Capture the cell that displays the provided text and extract its (X, Y) central coordinate. 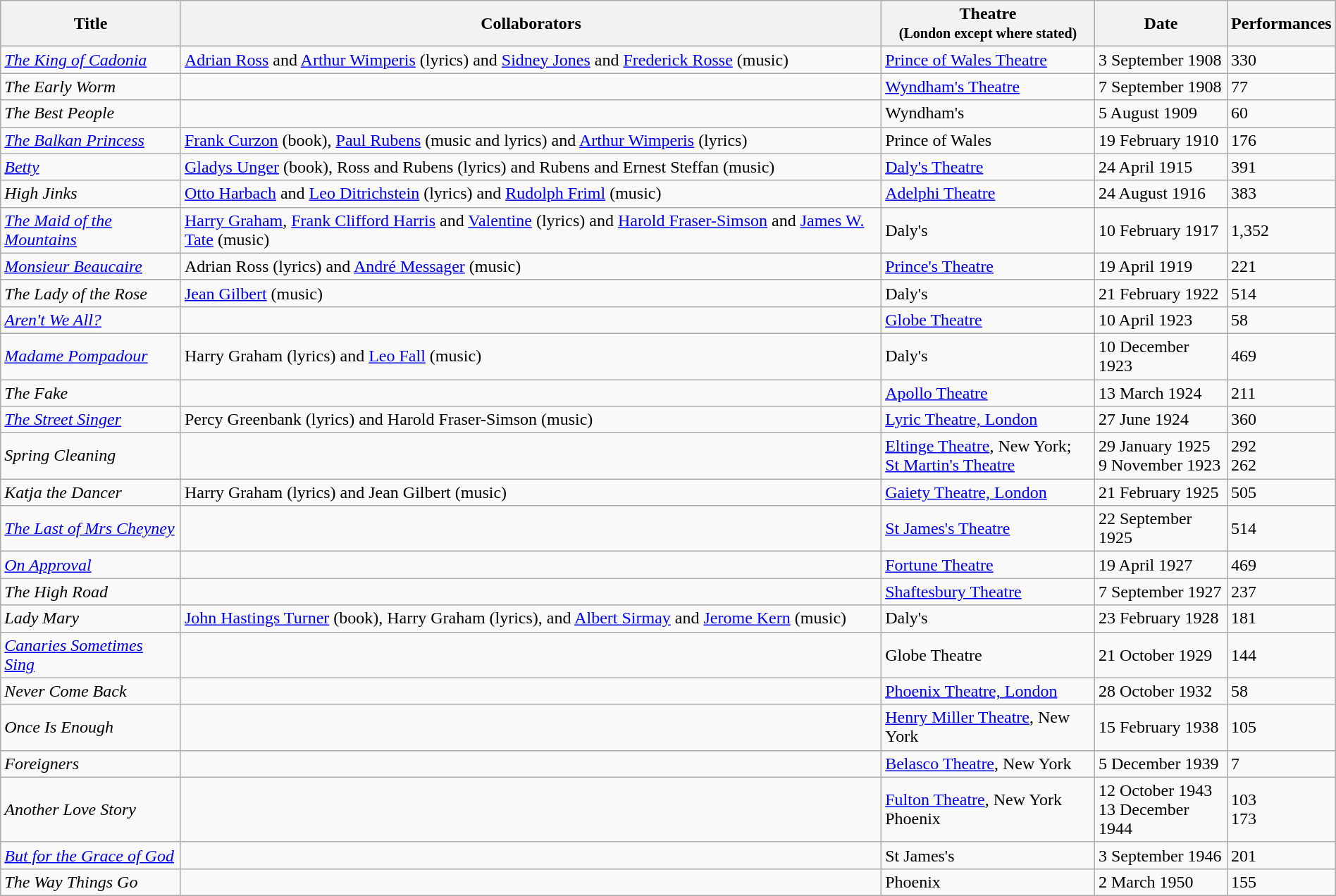
Prince's Theatre (988, 266)
Apollo Theatre (988, 392)
The King of Cadonia (91, 60)
Fulton Theatre, New YorkPhoenix (988, 809)
7 September 1927 (1161, 592)
Canaries Sometimes Sing (91, 655)
7 (1282, 764)
Lyric Theatre, London (988, 420)
Never Come Back (91, 691)
Gaiety Theatre, London (988, 492)
21 February 1922 (1161, 293)
3 September 1908 (1161, 60)
211 (1282, 392)
181 (1282, 618)
Adrian Ross and Arthur Wimperis (lyrics) and Sidney Jones and Frederick Rosse (music) (531, 60)
The Street Singer (91, 420)
176 (1282, 140)
77 (1282, 87)
Phoenix Theatre, London (988, 691)
155 (1282, 882)
St James's Theatre (988, 528)
5 August 1909 (1161, 113)
12 October 194313 December 1944 (1161, 809)
Adelphi Theatre (988, 194)
Katja the Dancer (91, 492)
Foreigners (91, 764)
Performances (1282, 24)
Adrian Ross (lyrics) and André Messager (music) (531, 266)
27 June 1924 (1161, 420)
3 September 1946 (1161, 855)
5 December 1939 (1161, 764)
St James's (988, 855)
1,352 (1282, 230)
237 (1282, 592)
Phoenix (988, 882)
The Way Things Go (91, 882)
Theatre(London except where stated) (988, 24)
221 (1282, 266)
21 October 1929 (1161, 655)
Prince of Wales Theatre (988, 60)
Percy Greenbank (lyrics) and Harold Fraser-Simson (music) (531, 420)
19 April 1927 (1161, 565)
Title (91, 24)
292262 (1282, 456)
505 (1282, 492)
330 (1282, 60)
Spring Cleaning (91, 456)
10 December 1923 (1161, 356)
23 February 1928 (1161, 618)
13 March 1924 (1161, 392)
22 September 1925 (1161, 528)
24 August 1916 (1161, 194)
15 February 1938 (1161, 727)
Once Is Enough (91, 727)
Date (1161, 24)
Eltinge Theatre, New York;St Martin's Theatre (988, 456)
Wyndham's (988, 113)
Frank Curzon (book), Paul Rubens (music and lyrics) and Arthur Wimperis (lyrics) (531, 140)
The High Road (91, 592)
360 (1282, 420)
Monsieur Beaucaire (91, 266)
High Jinks (91, 194)
John Hastings Turner (book), Harry Graham (lyrics), and Albert Sirmay and Jerome Kern (music) (531, 618)
10 April 1923 (1161, 320)
The Early Worm (91, 87)
24 April 1915 (1161, 167)
Aren't We All? (91, 320)
Daly's Theatre (988, 167)
Henry Miller Theatre, New York (988, 727)
Madame Pompadour (91, 356)
Harry Graham (lyrics) and Leo Fall (music) (531, 356)
103173 (1282, 809)
Another Love Story (91, 809)
21 February 1925 (1161, 492)
Collaborators (531, 24)
144 (1282, 655)
On Approval (91, 565)
105 (1282, 727)
But for the Grace of God (91, 855)
Shaftesbury Theatre (988, 592)
2 March 1950 (1161, 882)
The Fake (91, 392)
60 (1282, 113)
Belasco Theatre, New York (988, 764)
Lady Mary (91, 618)
The Last of Mrs Cheyney (91, 528)
Wyndham's Theatre (988, 87)
The Best People (91, 113)
28 October 1932 (1161, 691)
7 September 1908 (1161, 87)
10 February 1917 (1161, 230)
Jean Gilbert (music) (531, 293)
Harry Graham (lyrics) and Jean Gilbert (music) (531, 492)
19 April 1919 (1161, 266)
383 (1282, 194)
391 (1282, 167)
The Lady of the Rose (91, 293)
Gladys Unger (book), Ross and Rubens (lyrics) and Rubens and Ernest Steffan (music) (531, 167)
Betty (91, 167)
19 February 1910 (1161, 140)
Prince of Wales (988, 140)
Fortune Theatre (988, 565)
The Maid of the Mountains (91, 230)
Harry Graham, Frank Clifford Harris and Valentine (lyrics) and Harold Fraser-Simson and James W. Tate (music) (531, 230)
Otto Harbach and Leo Ditrichstein (lyrics) and Rudolph Friml (music) (531, 194)
201 (1282, 855)
29 January 19259 November 1923 (1161, 456)
The Balkan Princess (91, 140)
